Scan for the cell matching the given text and deliver its [x, y] coordinate at center. 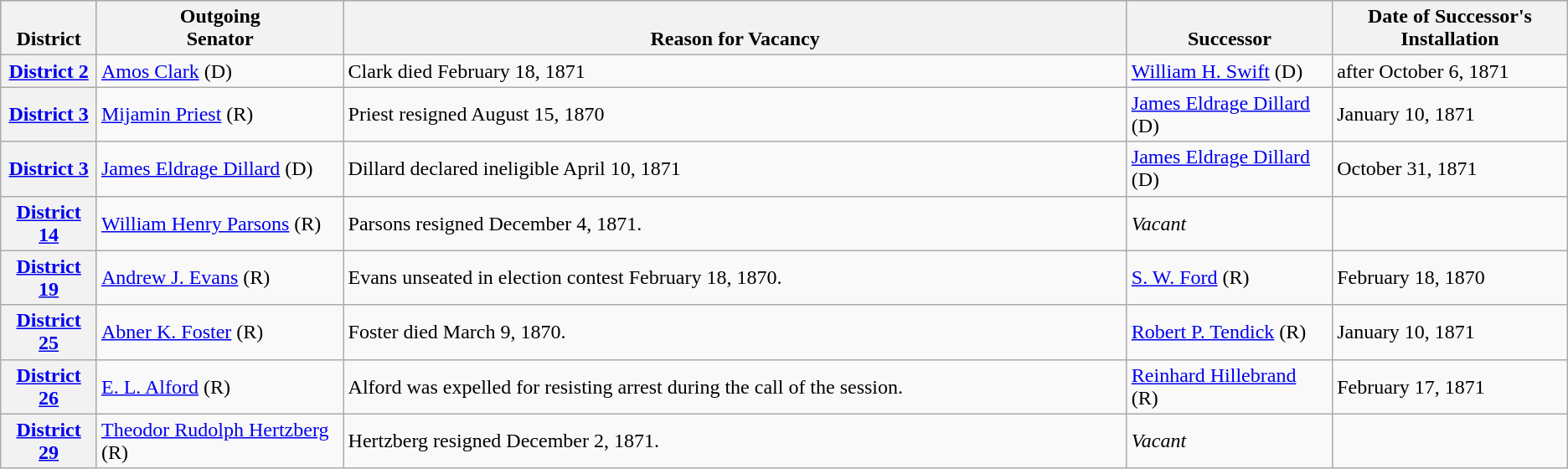
District [49, 28]
District 19 [49, 278]
Parsons resigned December 4, 1871. [735, 223]
District 14 [49, 223]
Dillard declared ineligible April 10, 1871 [735, 169]
Reason for Vacancy [735, 28]
Amos Clark (D) [219, 71]
Successor [1230, 28]
William Henry Parsons (R) [219, 223]
Evans unseated in election contest February 18, 1870. [735, 278]
Robert P. Tendick (R) [1230, 332]
Reinhard Hillebrand (R) [1230, 387]
October 31, 1871 [1451, 169]
District 25 [49, 332]
Andrew J. Evans (R) [219, 278]
District 26 [49, 387]
E. L. Alford (R) [219, 387]
Date of Successor's Installation [1451, 28]
S. W. Ford (R) [1230, 278]
February 17, 1871 [1451, 387]
William H. Swift (D) [1230, 71]
Hertzberg resigned December 2, 1871. [735, 441]
OutgoingSenator [219, 28]
Priest resigned August 15, 1870 [735, 114]
after October 6, 1871 [1451, 71]
Foster died March 9, 1870. [735, 332]
Alford was expelled for resisting arrest during the call of the session. [735, 387]
Abner K. Foster (R) [219, 332]
Clark died February 18, 1871 [735, 71]
Theodor Rudolph Hertzberg (R) [219, 441]
Mijamin Priest (R) [219, 114]
District 2 [49, 71]
February 18, 1870 [1451, 278]
District 29 [49, 441]
